Provide the [x, y] coordinate of the cell's center where the given text is located.  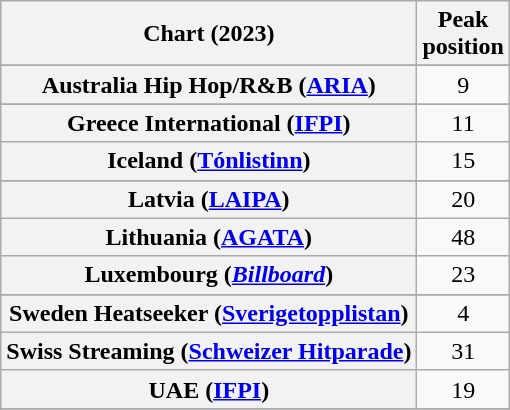
9 [463, 85]
31 [463, 351]
Latvia (LAIPA) [209, 199]
Sweden Heatseeker (Sverigetopplistan) [209, 313]
4 [463, 313]
UAE (IFPI) [209, 389]
Iceland (Tónlistinn) [209, 161]
Australia Hip Hop/R&B (ARIA) [209, 85]
15 [463, 161]
48 [463, 237]
11 [463, 123]
Luxembourg (Billboard) [209, 275]
Greece International (IFPI) [209, 123]
Lithuania (AGATA) [209, 237]
Peakposition [463, 34]
20 [463, 199]
19 [463, 389]
23 [463, 275]
Swiss Streaming (Schweizer Hitparade) [209, 351]
Chart (2023) [209, 34]
